Determine the (X, Y) coordinate at the center of the cell enclosing the given text.  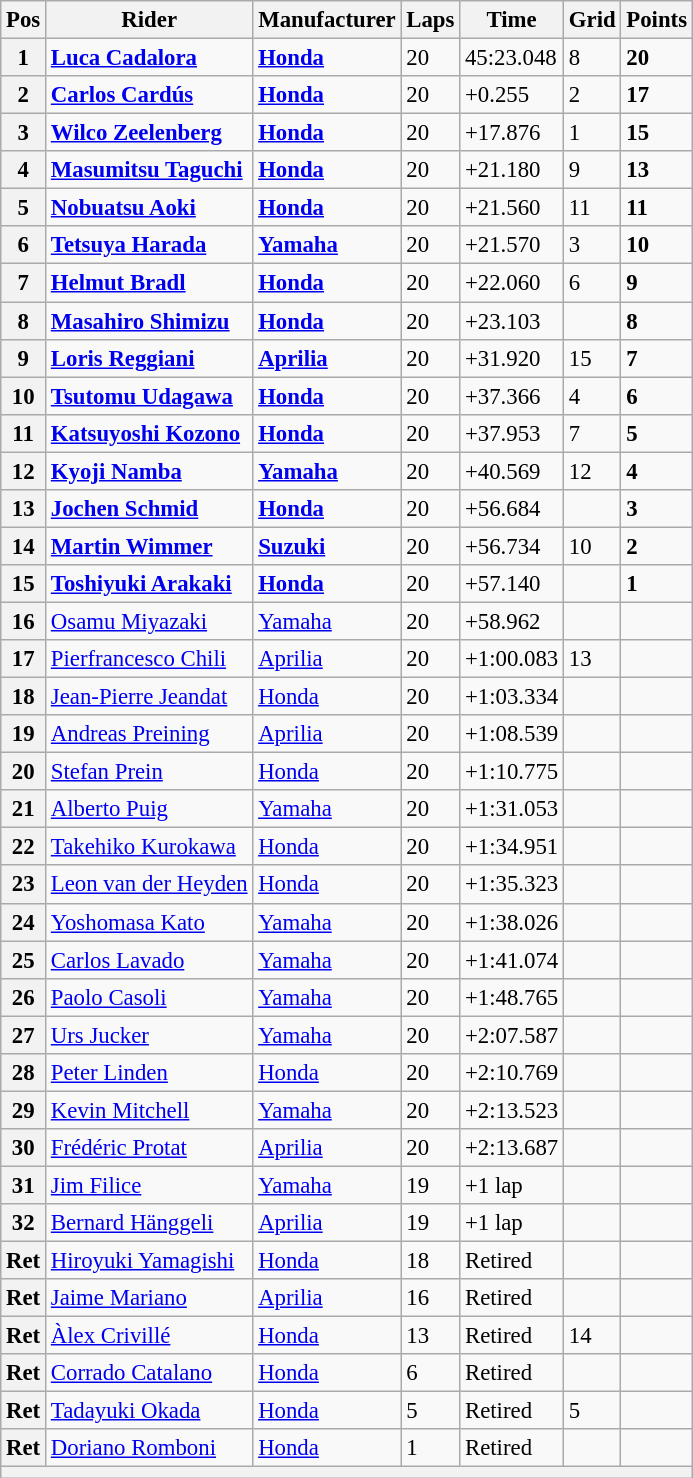
+37.953 (512, 433)
+1:31.053 (512, 809)
Tsutomu Udagawa (150, 396)
Jean-Pierre Jeandat (150, 697)
26 (24, 997)
Frédéric Protat (150, 1148)
Doriano Romboni (150, 1449)
Andreas Preining (150, 734)
+1:00.083 (512, 659)
Pierfrancesco Chili (150, 659)
+56.734 (512, 546)
+21.560 (512, 208)
Grid (592, 20)
Helmut Bradl (150, 283)
Time (512, 20)
Rider (150, 20)
+2:13.523 (512, 1110)
21 (24, 809)
Pos (24, 20)
Peter Linden (150, 1073)
Carlos Cardús (150, 95)
+1:48.765 (512, 997)
+0.255 (512, 95)
+1:10.775 (512, 772)
+37.366 (512, 396)
Kyoji Namba (150, 471)
29 (24, 1110)
Loris Reggiani (150, 358)
+21.180 (512, 170)
Alberto Puig (150, 809)
Masahiro Shimizu (150, 321)
Bernard Hänggeli (150, 1223)
Tadayuki Okada (150, 1411)
+58.962 (512, 621)
Masumitsu Taguchi (150, 170)
Toshiyuki Arakaki (150, 584)
Yoshomasa Kato (150, 922)
Wilco Zeelenberg (150, 133)
Katsuyoshi Kozono (150, 433)
Hiroyuki Yamagishi (150, 1261)
Suzuki (327, 546)
Urs Jucker (150, 1035)
Manufacturer (327, 20)
+57.140 (512, 584)
Àlex Crivillé (150, 1336)
+56.684 (512, 509)
Laps (430, 20)
Kevin Mitchell (150, 1110)
+1:41.074 (512, 960)
+2:13.687 (512, 1148)
Jim Filice (150, 1185)
+22.060 (512, 283)
32 (24, 1223)
+1:34.951 (512, 847)
Paolo Casoli (150, 997)
Jochen Schmid (150, 509)
23 (24, 885)
Points (656, 20)
Luca Cadalora (150, 58)
Stefan Prein (150, 772)
Corrado Catalano (150, 1373)
+17.876 (512, 133)
Jaime Mariano (150, 1298)
28 (24, 1073)
Nobuatsu Aoki (150, 208)
30 (24, 1148)
Leon van der Heyden (150, 885)
24 (24, 922)
22 (24, 847)
+23.103 (512, 321)
31 (24, 1185)
Tetsuya Harada (150, 245)
+40.569 (512, 471)
+1:08.539 (512, 734)
+1:35.323 (512, 885)
+21.570 (512, 245)
Osamu Miyazaki (150, 621)
+1:38.026 (512, 922)
+2:10.769 (512, 1073)
+31.920 (512, 358)
+2:07.587 (512, 1035)
+1:03.334 (512, 697)
Takehiko Kurokawa (150, 847)
45:23.048 (512, 58)
Carlos Lavado (150, 960)
27 (24, 1035)
25 (24, 960)
Martin Wimmer (150, 546)
